Detect which cell encompasses the target text, then output its (x, y) center coordinate. 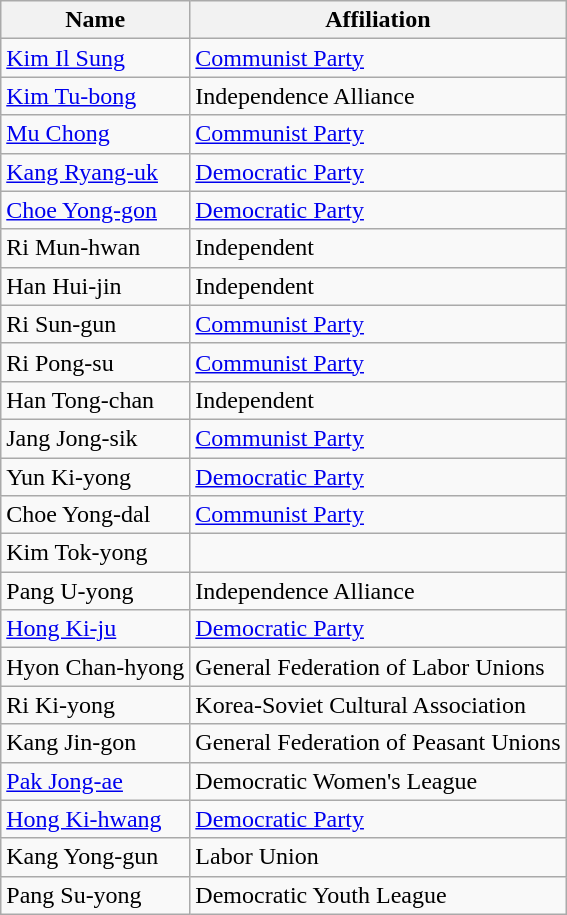
Kim Tok-yong (96, 553)
Democratic Women's League (378, 781)
Democratic Youth League (378, 895)
Kang Jin-gon (96, 743)
Choe Yong-gon (96, 210)
Jang Jong-sik (96, 438)
Pak Jong-ae (96, 781)
Han Hui-jin (96, 286)
Mu Chong (96, 134)
Choe Yong-dal (96, 515)
Kim Il Sung (96, 58)
Pang U-yong (96, 591)
Ri Pong-su (96, 362)
Ri Sun-gun (96, 324)
Kim Tu-bong (96, 96)
Yun Ki-yong (96, 477)
Korea-Soviet Cultural Association (378, 705)
Kang Yong-gun (96, 857)
Ri Mun-hwan (96, 248)
Hong Ki-ju (96, 629)
General Federation of Peasant Unions (378, 743)
Hyon Chan-hyong (96, 667)
Ri Ki-yong (96, 705)
General Federation of Labor Unions (378, 667)
Han Tong-chan (96, 400)
Name (96, 20)
Labor Union (378, 857)
Affiliation (378, 20)
Pang Su-yong (96, 895)
Hong Ki-hwang (96, 819)
Kang Ryang-uk (96, 172)
